Find where the given text appears and provide that cell's center as [x, y] coordinate. 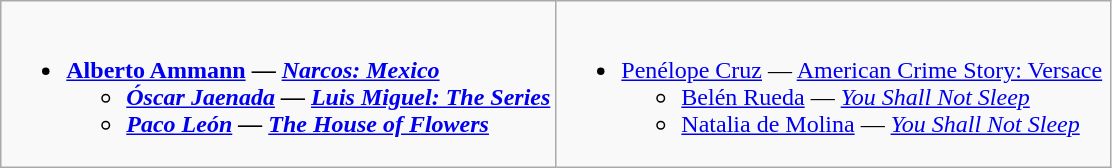
Penélope Cruz — American Crime Story: VersaceBelén Rueda — You Shall Not SleepNatalia de Molina — You Shall Not Sleep [834, 84]
Alberto Ammann — Narcos: MexicoÓscar Jaenada — Luis Miguel: The SeriesPaco León — The House of Flowers [278, 84]
